Search for the cell housing the specified text and yield its (x, y) center coordinate. 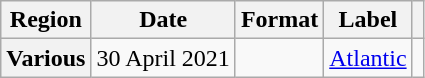
Region (46, 20)
Format (279, 20)
Date (163, 20)
Various (46, 58)
30 April 2021 (163, 58)
Label (368, 20)
Atlantic (368, 58)
